Detect which cell encompasses the target text, then output its (X, Y) center coordinate. 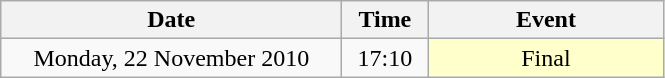
Final (546, 58)
Event (546, 20)
Monday, 22 November 2010 (172, 58)
Time (385, 20)
Date (172, 20)
17:10 (385, 58)
